Provide the [x, y] coordinate of the cell's center where the given text is located.  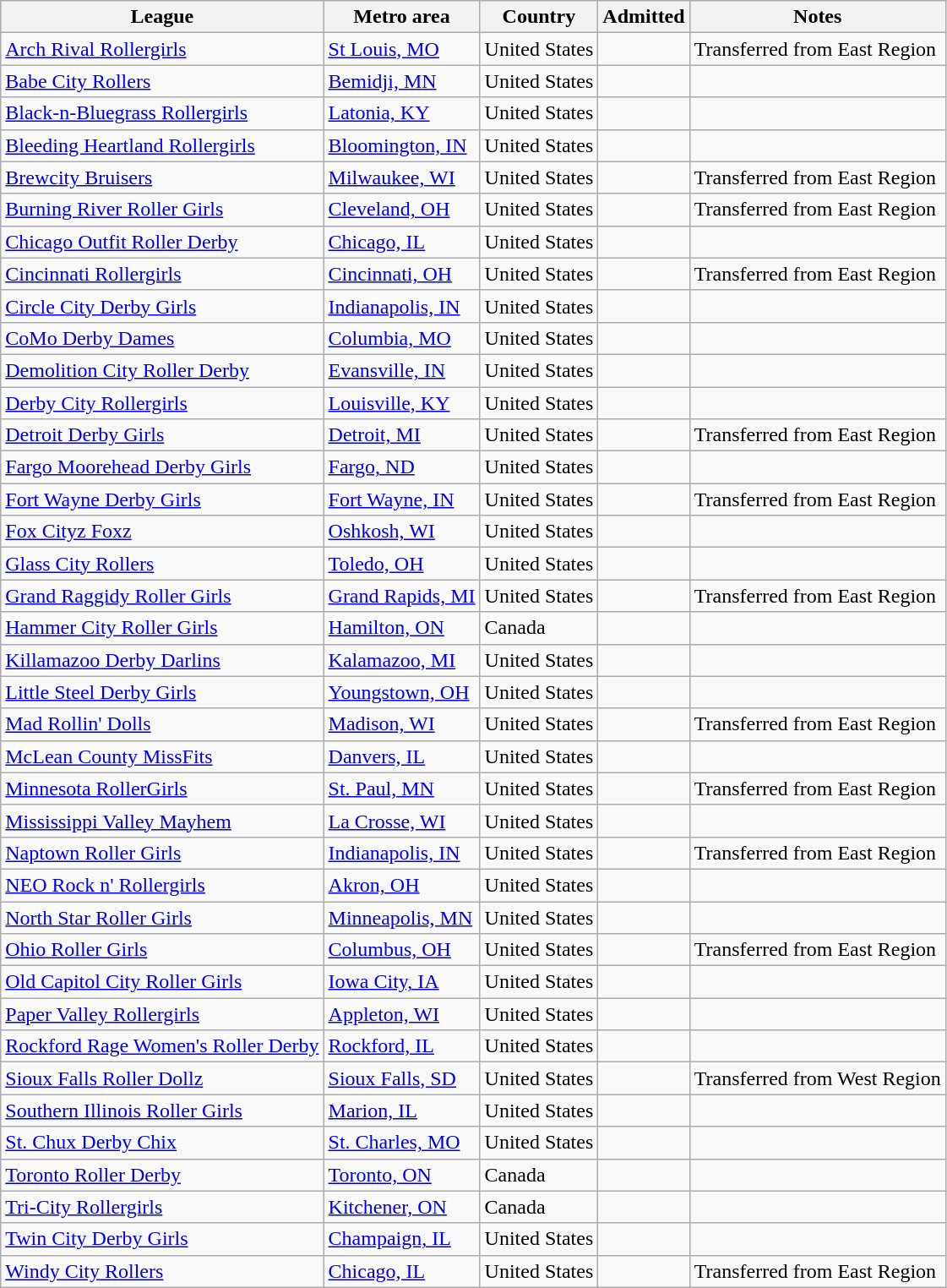
Madison, WI [402, 724]
Glass City Rollers [162, 564]
League [162, 17]
Country [539, 17]
Detroit Derby Girls [162, 435]
Babe City Rollers [162, 81]
Little Steel Derby Girls [162, 692]
Fort Wayne Derby Girls [162, 499]
Bemidji, MN [402, 81]
Circle City Derby Girls [162, 306]
Derby City Rollergirls [162, 403]
Cincinnati Rollergirls [162, 274]
Fargo, ND [402, 467]
Latonia, KY [402, 113]
Hammer City Roller Girls [162, 628]
Oshkosh, WI [402, 532]
Akron, OH [402, 885]
St. Charles, MO [402, 1143]
Southern Illinois Roller Girls [162, 1111]
McLean County MissFits [162, 756]
Twin City Derby Girls [162, 1239]
Youngstown, OH [402, 692]
Mississippi Valley Mayhem [162, 821]
Kalamazoo, MI [402, 660]
Chicago Outfit Roller Derby [162, 242]
Appleton, WI [402, 1014]
Fox Cityz Foxz [162, 532]
Sioux Falls Roller Dollz [162, 1078]
CoMo Derby Dames [162, 338]
Milwaukee, WI [402, 177]
Danvers, IL [402, 756]
Notes [818, 17]
St. Chux Derby Chix [162, 1143]
Ohio Roller Girls [162, 950]
Naptown Roller Girls [162, 853]
St Louis, MO [402, 49]
Kitchener, ON [402, 1207]
Demolition City Roller Derby [162, 370]
Cleveland, OH [402, 210]
Louisville, KY [402, 403]
La Crosse, WI [402, 821]
Admitted [644, 17]
Bloomington, IN [402, 145]
Toledo, OH [402, 564]
Minneapolis, MN [402, 917]
Grand Raggidy Roller Girls [162, 596]
Black-n-Bluegrass Rollergirls [162, 113]
Hamilton, ON [402, 628]
Transferred from West Region [818, 1078]
Fort Wayne, IN [402, 499]
Metro area [402, 17]
Paper Valley Rollergirls [162, 1014]
Rockford Rage Women's Roller Derby [162, 1046]
Toronto Roller Derby [162, 1175]
Old Capitol City Roller Girls [162, 982]
Fargo Moorehead Derby Girls [162, 467]
Marion, IL [402, 1111]
Grand Rapids, MI [402, 596]
Windy City Rollers [162, 1271]
Columbia, MO [402, 338]
Evansville, IN [402, 370]
Iowa City, IA [402, 982]
Toronto, ON [402, 1175]
Killamazoo Derby Darlins [162, 660]
Rockford, IL [402, 1046]
Champaign, IL [402, 1239]
Columbus, OH [402, 950]
Arch Rival Rollergirls [162, 49]
Detroit, MI [402, 435]
Tri-City Rollergirls [162, 1207]
Cincinnati, OH [402, 274]
Mad Rollin' Dolls [162, 724]
St. Paul, MN [402, 789]
North Star Roller Girls [162, 917]
Burning River Roller Girls [162, 210]
NEO Rock n' Rollergirls [162, 885]
Brewcity Bruisers [162, 177]
Minnesota RollerGirls [162, 789]
Sioux Falls, SD [402, 1078]
Bleeding Heartland Rollergirls [162, 145]
